For the text-containing cell, return its midpoint in (x, y) coordinate format. 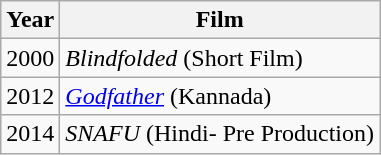
Blindfolded (Short Film) (220, 58)
Year (30, 20)
2000 (30, 58)
SNAFU (Hindi- Pre Production) (220, 134)
Godfather (Kannada) (220, 96)
2014 (30, 134)
2012 (30, 96)
Film (220, 20)
